Locate the cell with the specified text and output its (x, y) center coordinate. 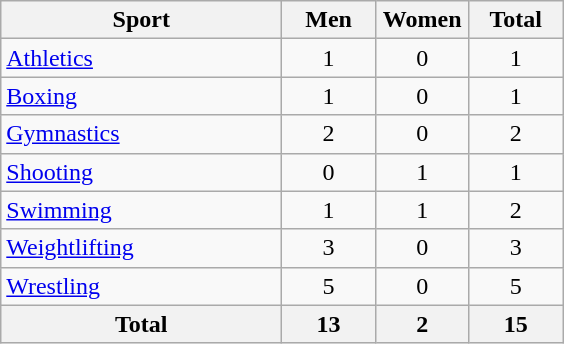
Boxing (142, 96)
Shooting (142, 172)
Swimming (142, 210)
Sport (142, 20)
Men (329, 20)
15 (516, 324)
Athletics (142, 58)
Gymnastics (142, 134)
Weightlifting (142, 248)
13 (329, 324)
Women (422, 20)
Wrestling (142, 286)
